Output the [X, Y] coordinate of the center of the cell containing the given text.  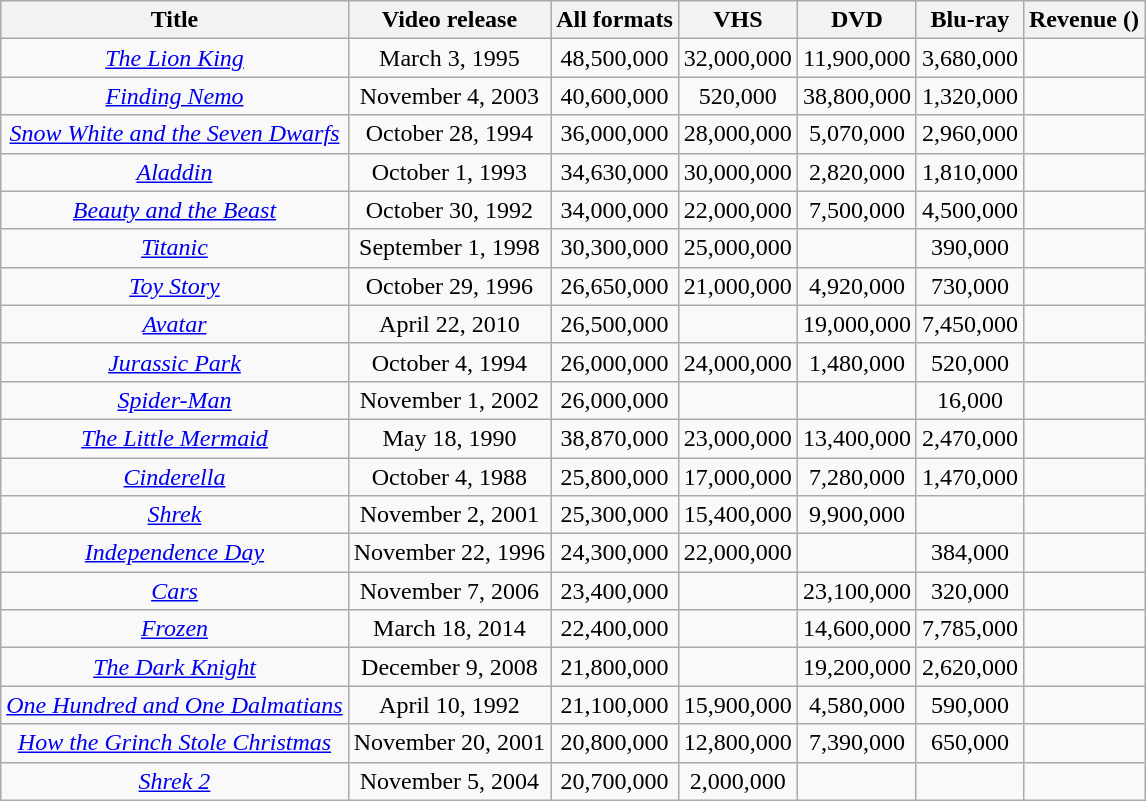
40,600,000 [615, 96]
May 18, 1990 [449, 438]
Independence Day [174, 553]
5,070,000 [856, 134]
1,320,000 [970, 96]
Finding Nemo [174, 96]
1,470,000 [970, 477]
32,000,000 [738, 58]
Title [174, 20]
19,200,000 [856, 667]
15,400,000 [738, 515]
21,800,000 [615, 667]
2,820,000 [856, 172]
4,500,000 [970, 210]
Beauty and the Beast [174, 210]
October 28, 1994 [449, 134]
November 2, 2001 [449, 515]
11,900,000 [856, 58]
Shrek 2 [174, 781]
25,000,000 [738, 248]
34,630,000 [615, 172]
4,580,000 [856, 705]
650,000 [970, 743]
October 4, 1994 [449, 362]
36,000,000 [615, 134]
One Hundred and One Dalmatians [174, 705]
2,960,000 [970, 134]
October 29, 1996 [449, 286]
March 18, 2014 [449, 629]
The Lion King [174, 58]
Video release [449, 20]
19,000,000 [856, 324]
VHS [738, 20]
Blu-ray [970, 20]
320,000 [970, 591]
Avatar [174, 324]
20,700,000 [615, 781]
20,800,000 [615, 743]
Jurassic Park [174, 362]
38,870,000 [615, 438]
The Dark Knight [174, 667]
Cars [174, 591]
21,000,000 [738, 286]
7,450,000 [970, 324]
34,000,000 [615, 210]
590,000 [970, 705]
390,000 [970, 248]
23,100,000 [856, 591]
23,000,000 [738, 438]
November 20, 2001 [449, 743]
3,680,000 [970, 58]
October 30, 1992 [449, 210]
28,000,000 [738, 134]
Titanic [174, 248]
2,470,000 [970, 438]
1,480,000 [856, 362]
23,400,000 [615, 591]
25,300,000 [615, 515]
1,810,000 [970, 172]
December 9, 2008 [449, 667]
730,000 [970, 286]
14,600,000 [856, 629]
13,400,000 [856, 438]
November 22, 1996 [449, 553]
Shrek [174, 515]
March 3, 1995 [449, 58]
25,800,000 [615, 477]
November 5, 2004 [449, 781]
38,800,000 [856, 96]
Spider-Man [174, 400]
4,920,000 [856, 286]
2,000,000 [738, 781]
7,390,000 [856, 743]
Aladdin [174, 172]
Snow White and the Seven Dwarfs [174, 134]
22,400,000 [615, 629]
48,500,000 [615, 58]
October 1, 1993 [449, 172]
November 4, 2003 [449, 96]
16,000 [970, 400]
7,785,000 [970, 629]
384,000 [970, 553]
30,300,000 [615, 248]
November 1, 2002 [449, 400]
24,000,000 [738, 362]
15,900,000 [738, 705]
Cinderella [174, 477]
The Little Mermaid [174, 438]
November 7, 2006 [449, 591]
7,500,000 [856, 210]
9,900,000 [856, 515]
Revenue () [1084, 20]
Frozen [174, 629]
October 4, 1988 [449, 477]
DVD [856, 20]
17,000,000 [738, 477]
Toy Story [174, 286]
7,280,000 [856, 477]
All formats [615, 20]
September 1, 1998 [449, 248]
April 22, 2010 [449, 324]
April 10, 1992 [449, 705]
12,800,000 [738, 743]
26,500,000 [615, 324]
21,100,000 [615, 705]
2,620,000 [970, 667]
30,000,000 [738, 172]
24,300,000 [615, 553]
How the Grinch Stole Christmas [174, 743]
26,650,000 [615, 286]
